Extract the [x, y] coordinate from the center of the cell holding the provided text.  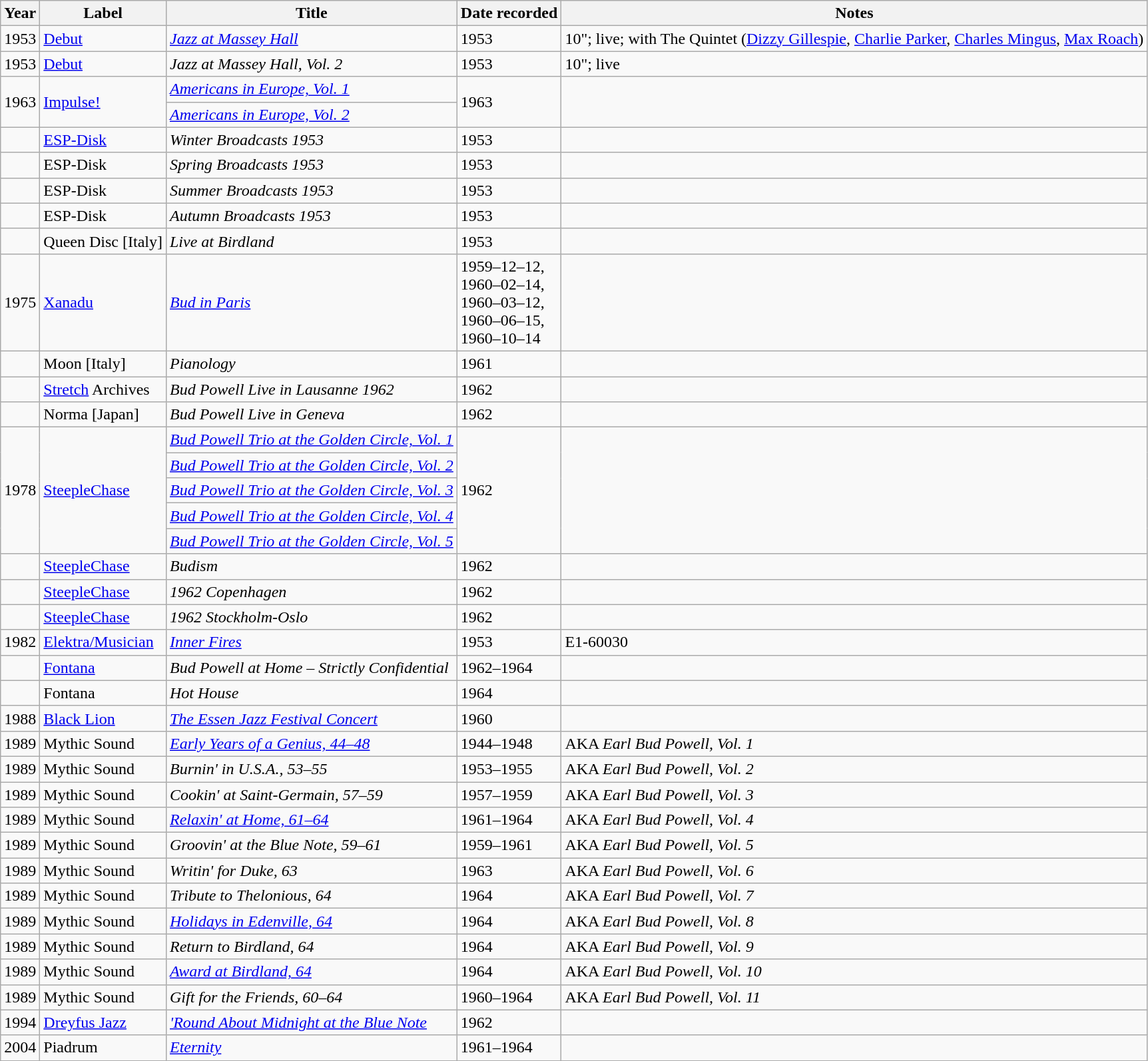
Early Years of a Genius, 44–48 [312, 743]
1960–1964 [509, 997]
1944–1948 [509, 743]
Return to Birdland, 64 [312, 947]
AKA Earl Bud Powell, Vol. 4 [854, 820]
1953–1955 [509, 769]
'Round About Midnight at the Blue Note [312, 1022]
Summer Broadcasts 1953 [312, 190]
Bud Powell Live in Lausanne 1962 [312, 389]
Groovin' at the Blue Note, 59–61 [312, 845]
Bud Powell Trio at the Golden Circle, Vol. 5 [312, 541]
AKA Earl Bud Powell, Vol. 7 [854, 896]
1962–1964 [509, 668]
Inner Fires [312, 642]
Bud Powell Trio at the Golden Circle, Vol. 4 [312, 516]
1960 [509, 718]
Relaxin' at Home, 61–64 [312, 820]
AKA Earl Bud Powell, Vol. 2 [854, 769]
Elektra/Musician [103, 642]
Holidays in Edenville, 64 [312, 921]
Pianology [312, 363]
Burnin' in U.S.A., 53–55 [312, 769]
1988 [20, 718]
Dreyfus Jazz [103, 1022]
AKA Earl Bud Powell, Vol. 11 [854, 997]
Title [312, 13]
AKA Earl Bud Powell, Vol. 8 [854, 921]
Bud Powell Trio at the Golden Circle, Vol. 1 [312, 440]
Award at Birdland, 64 [312, 972]
Cookin' at Saint-Germain, 57–59 [312, 794]
1959–1961 [509, 845]
Moon [Italy] [103, 363]
Label [103, 13]
AKA Earl Bud Powell, Vol. 5 [854, 845]
Bud Powell Live in Geneva [312, 415]
1994 [20, 1022]
Date recorded [509, 13]
1962 Copenhagen [312, 592]
Autumn Broadcasts 1953 [312, 216]
1957–1959 [509, 794]
AKA Earl Bud Powell, Vol. 6 [854, 871]
10"; live; with The Quintet (Dizzy Gillespie, Charlie Parker, Charles Mingus, Max Roach) [854, 39]
2004 [20, 1048]
Xanadu [103, 302]
Americans in Europe, Vol. 1 [312, 89]
1959–12–12, 1960–02–14, 1960–03–12, 1960–06–15, 1960–10–14 [509, 302]
1962 Stockholm-Oslo [312, 617]
Tribute to Thelonious, 64 [312, 896]
Eternity [312, 1048]
Bud Powell at Home – Strictly Confidential [312, 668]
1978 [20, 491]
1982 [20, 642]
Gift for the Friends, 60–64 [312, 997]
Writin' for Duke, 63 [312, 871]
Piadrum [103, 1048]
Live at Birdland [312, 241]
Impulse! [103, 102]
Bud in Paris [312, 302]
10"; live [854, 64]
Hot House [312, 693]
Bud Powell Trio at the Golden Circle, Vol. 2 [312, 465]
Bud Powell Trio at the Golden Circle, Vol. 3 [312, 491]
E1-60030 [854, 642]
Year [20, 13]
Jazz at Massey Hall [312, 39]
Norma [Japan] [103, 415]
Winter Broadcasts 1953 [312, 140]
Budism [312, 566]
Stretch Archives [103, 389]
AKA Earl Bud Powell, Vol. 1 [854, 743]
Black Lion [103, 718]
Queen Disc [Italy] [103, 241]
The Essen Jazz Festival Concert [312, 718]
1975 [20, 302]
Spring Broadcasts 1953 [312, 165]
AKA Earl Bud Powell, Vol. 9 [854, 947]
1961 [509, 363]
Jazz at Massey Hall, Vol. 2 [312, 64]
AKA Earl Bud Powell, Vol. 10 [854, 972]
Notes [854, 13]
AKA Earl Bud Powell, Vol. 3 [854, 794]
Americans in Europe, Vol. 2 [312, 114]
